Output the (x, y) coordinate of the center of the cell containing the given text.  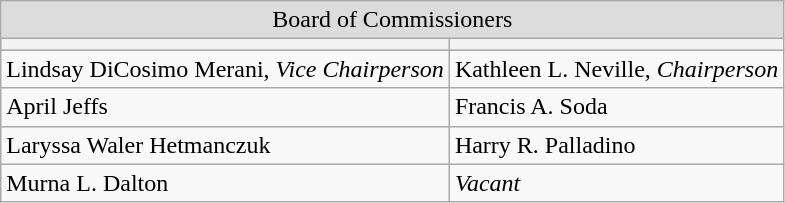
Kathleen L. Neville, Chairperson (616, 69)
Lindsay DiCosimo Merani, Vice Chairperson (226, 69)
Vacant (616, 183)
April Jeffs (226, 107)
Murna L. Dalton (226, 183)
Board of Commissioners (392, 20)
Laryssa Waler Hetmanczuk (226, 145)
Harry R. Palladino (616, 145)
Francis A. Soda (616, 107)
